Scan for the cell matching the given text and deliver its (X, Y) coordinate at center. 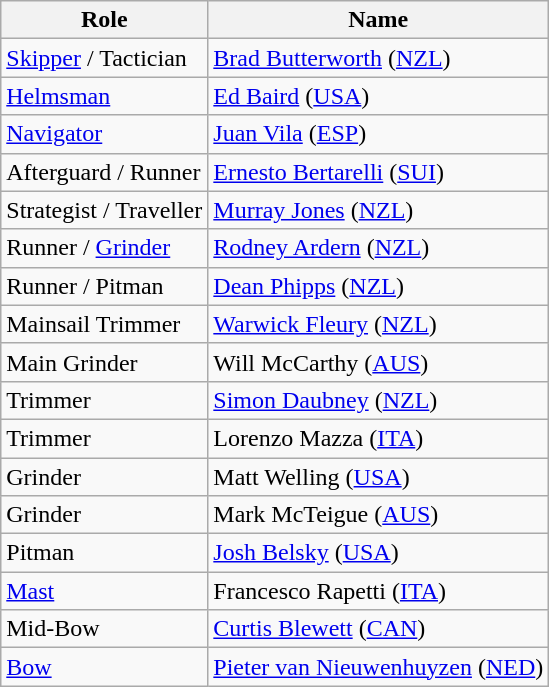
Runner / Grinder (104, 248)
Helmsman (104, 96)
Bow (104, 667)
Pieter van Nieuwenhuyzen (NED) (378, 667)
Strategist / Traveller (104, 210)
Will McCarthy (AUS) (378, 362)
Simon Daubney (NZL) (378, 400)
Matt Welling (USA) (378, 477)
Pitman (104, 553)
Name (378, 20)
Curtis Blewett (CAN) (378, 629)
Brad Butterworth (NZL) (378, 58)
Mast (104, 591)
Lorenzo Mazza (ITA) (378, 438)
Josh Belsky (USA) (378, 553)
Warwick Fleury (NZL) (378, 324)
Rodney Ardern (NZL) (378, 248)
Mid-Bow (104, 629)
Juan Vila (ESP) (378, 134)
Dean Phipps (NZL) (378, 286)
Navigator (104, 134)
Francesco Rapetti (ITA) (378, 591)
Mark McTeigue (AUS) (378, 515)
Mainsail Trimmer (104, 324)
Skipper / Tactician (104, 58)
Ed Baird (USA) (378, 96)
Role (104, 20)
Runner / Pitman (104, 286)
Afterguard / Runner (104, 172)
Ernesto Bertarelli (SUI) (378, 172)
Murray Jones (NZL) (378, 210)
Main Grinder (104, 362)
